Output the [x, y] coordinate of the center of the cell containing the given text.  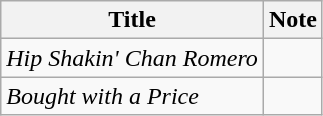
Title [132, 20]
Note [292, 20]
Hip Shakin' Chan Romero [132, 58]
Bought with a Price [132, 96]
